Return the [x, y] coordinate for the center point of the cell that contains the specified text.  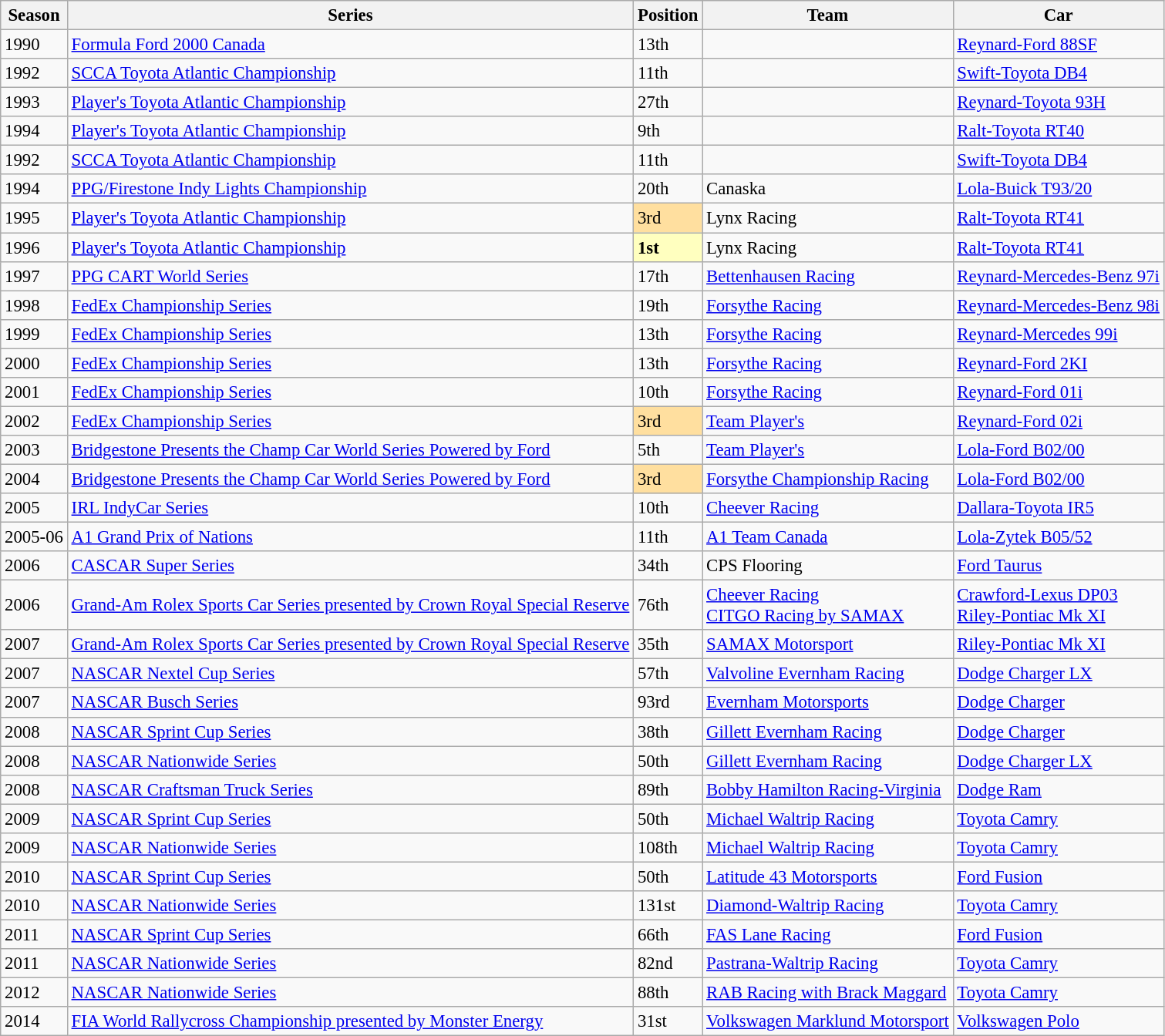
CPS Flooring [828, 566]
Reynard-Ford 2KI [1058, 363]
Dodge Ram [1058, 789]
2005 [34, 508]
Bobby Hamilton Racing-Virginia [828, 789]
Riley-Pontiac Mk XI [1058, 644]
2012 [34, 993]
Volkswagen Polo [1058, 1021]
89th [668, 789]
Reynard-Ford 01i [1058, 392]
Cheever Racing [828, 508]
Forsythe Championship Racing [828, 479]
66th [668, 934]
2000 [34, 363]
PPG/Firestone Indy Lights Championship [350, 189]
Reynard-Ford 88SF [1058, 45]
38th [668, 732]
Team [828, 15]
19th [668, 305]
NASCAR Nextel Cup Series [350, 674]
2001 [34, 392]
93rd [668, 703]
Diamond-Waltrip Racing [828, 906]
IRL IndyCar Series [350, 508]
SAMAX Motorsport [828, 644]
9th [668, 131]
A1 Grand Prix of Nations [350, 537]
Reynard-Toyota 93H [1058, 103]
Season [34, 15]
1997 [34, 276]
131st [668, 906]
FAS Lane Racing [828, 934]
1993 [34, 103]
Formula Ford 2000 Canada [350, 45]
FIA World Rallycross Championship presented by Monster Energy [350, 1021]
2002 [34, 421]
PPG CART World Series [350, 276]
31st [668, 1021]
2005-06 [34, 537]
Valvoline Evernham Racing [828, 674]
A1 Team Canada [828, 537]
NASCAR Craftsman Truck Series [350, 789]
Volkswagen Marklund Motorsport [828, 1021]
Crawford-Lexus DP03Riley-Pontiac Mk XI [1058, 606]
CASCAR Super Series [350, 566]
1999 [34, 334]
Lola-Zytek B05/52 [1058, 537]
2003 [34, 450]
Pastrana-Waltrip Racing [828, 964]
1998 [34, 305]
Car [1058, 15]
Reynard-Mercedes-Benz 97i [1058, 276]
2004 [34, 479]
Canaska [828, 189]
108th [668, 848]
1990 [34, 45]
1996 [34, 247]
Evernham Motorsports [828, 703]
NASCAR Busch Series [350, 703]
Cheever RacingCITGO Racing by SAMAX [828, 606]
88th [668, 993]
57th [668, 674]
76th [668, 606]
34th [668, 566]
20th [668, 189]
Dallara-Toyota IR5 [1058, 508]
Lola-Buick T93/20 [1058, 189]
2014 [34, 1021]
Bettenhausen Racing [828, 276]
Reynard-Ford 02i [1058, 421]
Latitude 43 Motorsports [828, 876]
Ralt-Toyota RT40 [1058, 131]
RAB Racing with Brack Maggard [828, 993]
Series [350, 15]
82nd [668, 964]
35th [668, 644]
5th [668, 450]
1995 [34, 218]
1st [668, 247]
Ford Taurus [1058, 566]
Reynard-Mercedes-Benz 98i [1058, 305]
Position [668, 15]
17th [668, 276]
Reynard-Mercedes 99i [1058, 334]
27th [668, 103]
